Extract the (X, Y) coordinate from the center of the cell holding the provided text.  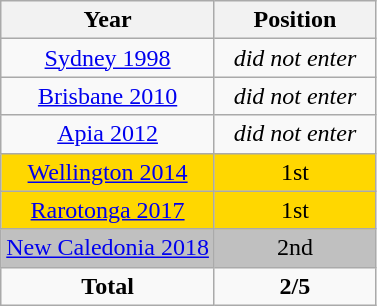
2/5 (294, 286)
2nd (294, 248)
Total (108, 286)
Rarotonga 2017 (108, 210)
Position (294, 20)
Wellington 2014 (108, 172)
Apia 2012 (108, 134)
Sydney 1998 (108, 58)
Year (108, 20)
Brisbane 2010 (108, 96)
New Caledonia 2018 (108, 248)
